From the cell containing the given text, extract its center point as (x, y) coordinate. 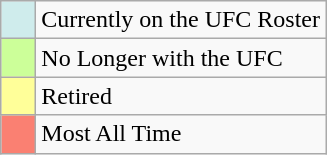
No Longer with the UFC (181, 58)
Retired (181, 96)
Currently on the UFC Roster (181, 20)
Most All Time (181, 134)
